Identify which cell holds the provided text, then report its (X, Y) central coordinate. 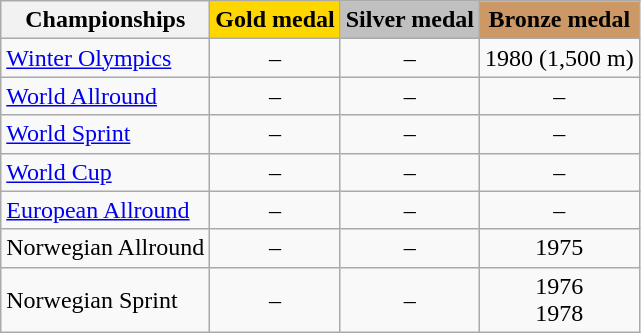
Norwegian Sprint (106, 300)
World Allround (106, 96)
European Allround (106, 210)
Silver medal (410, 20)
1975 (559, 248)
1976 1978 (559, 300)
Championships (106, 20)
World Cup (106, 172)
Winter Olympics (106, 58)
Bronze medal (559, 20)
Gold medal (275, 20)
1980 (1,500 m) (559, 58)
World Sprint (106, 134)
Norwegian Allround (106, 248)
